For the text-containing cell, return its midpoint in (x, y) coordinate format. 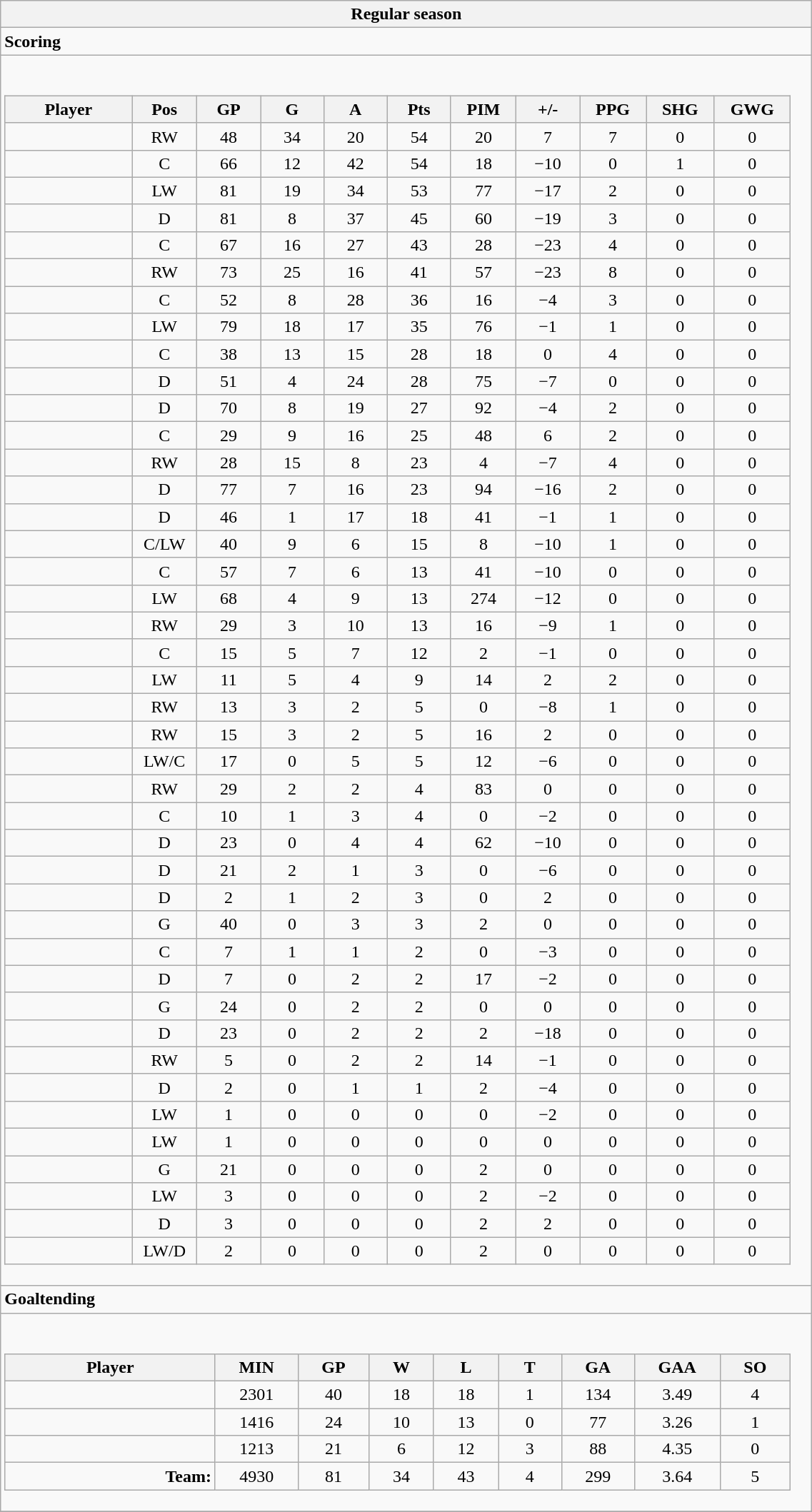
92 (483, 408)
53 (418, 191)
4930 (256, 1476)
Player MIN GP W L T GA GAA SO 2301 40 18 18 1 134 3.49 4 1416 24 10 13 0 77 3.26 1 1213 21 6 12 3 88 4.35 0 Team: 4930 81 34 43 4 299 3.64 5 (406, 1412)
2301 (256, 1395)
68 (229, 598)
3.26 (677, 1422)
3.49 (677, 1395)
C/LW (164, 544)
PPG (613, 109)
Scoring (406, 41)
−3 (548, 952)
94 (483, 490)
83 (483, 789)
−19 (548, 218)
MIN (256, 1367)
45 (418, 218)
73 (229, 273)
−9 (548, 625)
36 (418, 300)
3.64 (677, 1476)
134 (598, 1395)
−12 (548, 598)
79 (229, 327)
38 (229, 354)
11 (229, 680)
Goaltending (406, 1299)
42 (356, 163)
−18 (548, 1033)
A (356, 109)
299 (598, 1476)
SO (755, 1367)
Regular season (406, 14)
52 (229, 300)
−16 (548, 490)
LW/C (164, 762)
1416 (256, 1422)
LW/D (164, 1251)
L (466, 1367)
−8 (548, 707)
T (530, 1367)
+/- (548, 109)
GAA (677, 1367)
37 (356, 218)
Team: (110, 1476)
SHG (680, 109)
62 (483, 843)
1213 (256, 1449)
274 (483, 598)
GA (598, 1367)
W (401, 1367)
60 (483, 218)
Pts (418, 109)
67 (229, 245)
70 (229, 408)
51 (229, 381)
−17 (548, 191)
88 (598, 1449)
GWG (752, 109)
4.35 (677, 1449)
PIM (483, 109)
66 (229, 163)
76 (483, 327)
Pos (164, 109)
75 (483, 381)
35 (418, 327)
46 (229, 517)
